Capture the cell that displays the provided text and extract its [x, y] central coordinate. 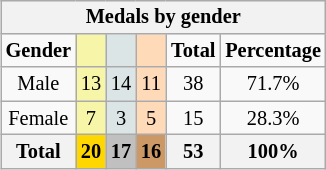
28.3% [273, 118]
17 [121, 152]
Male [38, 84]
100% [273, 152]
5 [151, 118]
15 [193, 118]
Percentage [273, 51]
14 [121, 84]
16 [151, 152]
7 [91, 118]
13 [91, 84]
11 [151, 84]
Medals by gender [164, 17]
38 [193, 84]
Gender [38, 51]
71.7% [273, 84]
Female [38, 118]
53 [193, 152]
3 [121, 118]
20 [91, 152]
